Locate the cell with the specified text and output its [X, Y] center coordinate. 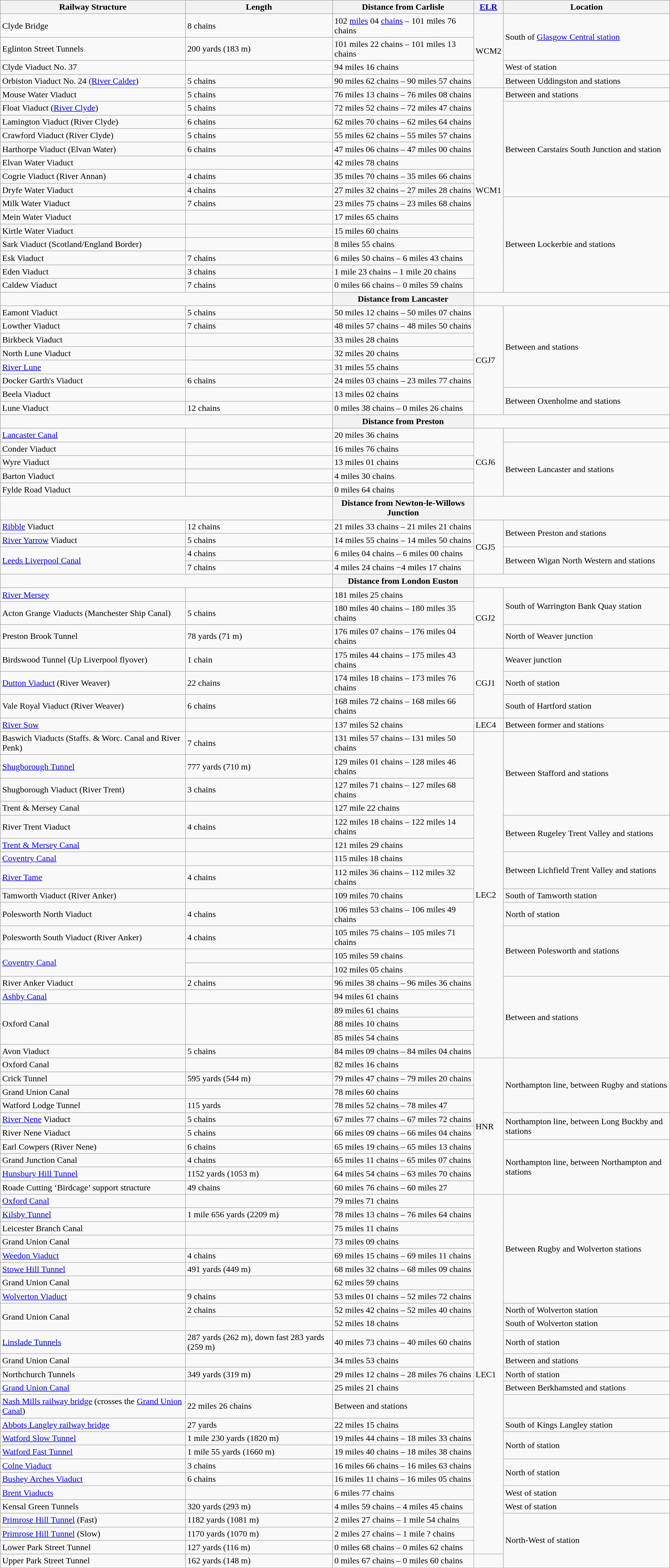
67 miles 77 chains – 67 miles 72 chains [403, 1119]
79 miles 71 chains [403, 1201]
Northchurch Tunnels [93, 1374]
River Tame [93, 877]
Beela Viaduct [93, 394]
Primrose Hill Tunnel (Slow) [93, 1534]
Orbiston Viaduct No. 24 (River Calder) [93, 81]
Clyde Bridge [93, 26]
181 miles 25 chains [403, 594]
ELR [488, 7]
94 miles 61 chains [403, 997]
Watford Slow Tunnel [93, 1438]
180 miles 40 chains – 180 miles 35 chains [403, 613]
129 miles 01 chains – 128 miles 46 chains [403, 767]
101 miles 22 chains – 101 miles 13 chains [403, 49]
50 miles 12 chains – 50 miles 07 chains [403, 312]
Between Preston and stations [586, 533]
9 chains [259, 1296]
CGJ6 [488, 462]
Distance from Newton-le-Willows Junction [403, 508]
River Mersey [93, 594]
North of Weaver junction [586, 636]
Ribble Viaduct [93, 526]
Between former and stations [586, 725]
1 chain [259, 659]
15 miles 60 chains [403, 231]
Watford Fast Tunnel [93, 1452]
Between Wigan North Western and stations [586, 560]
CGJ5 [488, 547]
64 miles 54 chains – 63 miles 70 chains [403, 1174]
Northampton line, between Northampton and stations [586, 1167]
Kensal Green Tunnels [93, 1506]
LEC4 [488, 725]
LEC1 [488, 1374]
94 miles 16 chains [403, 67]
Tamworth Viaduct (River Anker) [93, 895]
88 miles 10 chains [403, 1024]
Shugborough Tunnel [93, 767]
127 miles 71 chains – 127 miles 68 chains [403, 790]
0 miles 38 chains – 0 miles 26 chains [403, 408]
LEC2 [488, 895]
CGJ2 [488, 618]
33 miles 28 chains [403, 340]
176 miles 07 chains – 176 miles 04 chains [403, 636]
84 miles 09 chains – 84 miles 04 chains [403, 1051]
Elvan Water Viaduct [93, 162]
102 miles 05 chains [403, 970]
Kirtle Water Viaduct [93, 231]
55 miles 62 chains – 55 miles 57 chains [403, 135]
78 miles 60 chains [403, 1092]
Cogrie Viaduct (River Annan) [93, 176]
River Anker Viaduct [93, 983]
6 miles 50 chains – 6 miles 43 chains [403, 258]
16 miles 76 chains [403, 449]
27 yards [259, 1425]
Railway Structure [93, 7]
Crick Tunnel [93, 1078]
105 miles 75 chains – 105 miles 71 chains [403, 937]
65 miles 11 chains – 65 miles 07 chains [403, 1160]
35 miles 70 chains – 35 miles 66 chains [403, 176]
106 miles 53 chains – 106 miles 49 chains [403, 914]
Distance from Preston [403, 422]
73 miles 09 chains [403, 1242]
1 mile 656 yards (2209 m) [259, 1215]
109 miles 70 chains [403, 895]
69 miles 15 chains – 69 miles 11 chains [403, 1256]
121 miles 29 chains [403, 845]
South of Tamworth station [586, 895]
Weedon Viaduct [93, 1256]
1152 yards (1053 m) [259, 1174]
Milk Water Viaduct [93, 204]
127 yards (116 m) [259, 1547]
78 miles 13 chains – 76 miles 64 chains [403, 1215]
Lune Viaduct [93, 408]
25 miles 21 chains [403, 1388]
6 miles 04 chains – 6 miles 00 chains [403, 554]
Between Lichfield Trent Valley and stations [586, 870]
Sark Viaduct (Scotland/England Border) [93, 244]
16 miles 66 chains – 16 miles 63 chains [403, 1466]
Vale Royal Viaduct (River Weaver) [93, 707]
96 miles 38 chains – 96 miles 36 chains [403, 983]
WCM2 [488, 51]
4 miles 59 chains – 4 miles 45 chains [403, 1506]
16 miles 11 chains – 16 miles 05 chains [403, 1479]
127 mile 22 chains [403, 808]
Leicester Branch Canal [93, 1228]
85 miles 54 chains [403, 1038]
0 miles 66 chains – 0 miles 59 chains [403, 285]
82 miles 16 chains [403, 1065]
Polesworth South Viaduct (River Anker) [93, 937]
Lancaster Canal [93, 435]
Length [259, 7]
1 mile 23 chains – 1 mile 20 chains [403, 272]
Northampton line, between Long Buckby and stations [586, 1126]
Between Rugby and Wolverton stations [586, 1249]
76 miles 13 chains – 76 miles 08 chains [403, 94]
53 miles 01 chains – 52 miles 72 chains [403, 1296]
19 miles 40 chains – 18 miles 38 chains [403, 1452]
19 miles 44 chains – 18 miles 33 chains [403, 1438]
60 miles 76 chains – 60 miles 27 [403, 1187]
62 miles 59 chains [403, 1283]
0 miles 64 chains [403, 490]
HNR [488, 1126]
22 miles 15 chains [403, 1425]
349 yards (319 m) [259, 1374]
Abbots Langley railway bridge [93, 1425]
90 miles 62 chains – 90 miles 57 chains [403, 81]
Between Lockerbie and stations [586, 244]
Kilsby Tunnel [93, 1215]
Northampton line, between Rugby and stations [586, 1085]
491 yards (449 m) [259, 1269]
South of Hartford station [586, 707]
Avon Viaduct [93, 1051]
Between Rugeley Trent Valley and stations [586, 833]
17 miles 65 chains [403, 217]
47 miles 06 chains – 47 miles 00 chains [403, 149]
175 miles 44 chains – 175 miles 43 chains [403, 659]
31 miles 55 chains [403, 367]
21 miles 33 chains – 21 miles 21 chains [403, 526]
Caldew Viaduct [93, 285]
Wyre Viaduct [93, 462]
Grand Junction Canal [93, 1160]
Weaver junction [586, 659]
Between Berkhamsted and stations [586, 1388]
Docker Garth's Viaduct [93, 380]
66 miles 09 chains – 66 miles 04 chains [403, 1133]
62 miles 70 chains – 62 miles 64 chains [403, 122]
Preston Brook Tunnel [93, 636]
22 chains [259, 683]
2 miles 27 chains – 1 mile ? chains [403, 1534]
Acton Grange Viaducts (Manchester Ship Canal) [93, 613]
49 chains [259, 1187]
68 miles 32 chains – 68 miles 09 chains [403, 1269]
River Trent Viaduct [93, 827]
South of Glasgow Central station [586, 37]
Colne Viaduct [93, 1466]
2 miles 27 chains – 1 mile 54 chains [403, 1520]
78 yards (71 m) [259, 636]
Eglinton Street Tunnels [93, 49]
40 miles 73 chains – 40 miles 60 chains [403, 1342]
48 miles 57 chains – 48 miles 50 chains [403, 326]
Mein Water Viaduct [93, 217]
23 miles 75 chains – 23 miles 68 chains [403, 204]
Eamont Viaduct [93, 312]
North Lune Viaduct [93, 353]
Earl Cowpers (River Nene) [93, 1146]
Wolverton Viaduct [93, 1296]
Harthorpe Viaduct (Elvan Water) [93, 149]
595 yards (544 m) [259, 1078]
Distance from London Euston [403, 581]
North-West of station [586, 1540]
115 miles 18 chains [403, 859]
South of Wolverton station [586, 1324]
115 yards [259, 1106]
1 mile 230 yards (1820 m) [259, 1438]
Distance from Carlisle [403, 7]
Hunsbury Hill Tunnel [93, 1174]
0 miles 67 chains – 0 miles 60 chains [403, 1561]
South of Warrington Bank Quay station [586, 606]
78 miles 52 chains – 78 miles 47 [403, 1106]
Watford Lodge Tunnel [93, 1106]
Shugborough Viaduct (River Trent) [93, 790]
Esk Viaduct [93, 258]
Between Lancaster and stations [586, 469]
200 yards (183 m) [259, 49]
168 miles 72 chains – 168 miles 66 chains [403, 707]
Fylde Road Viaduct [93, 490]
River Sow [93, 725]
287 yards (262 m), down fast 283 yards (259 m) [259, 1342]
Between Stafford and stations [586, 773]
Between Carstairs South Junction and station [586, 149]
Distance from Lancaster [403, 299]
River Yarrow Viaduct [93, 540]
65 miles 19 chains – 65 miles 13 chains [403, 1146]
Birdswood Tunnel (Up Liverpool flyover) [93, 659]
Stowe Hill Tunnel [93, 1269]
Birkbeck Viaduct [93, 340]
Upper Park Street Tunnel [93, 1561]
105 miles 59 chains [403, 956]
Nash Mills railway bridge (crosses the Grand Union Canal) [93, 1406]
8 miles 55 chains [403, 244]
Polesworth North Viaduct [93, 914]
24 miles 03 chains – 23 miles 77 chains [403, 380]
North of Wolverton station [586, 1310]
Bushey Arches Viaduct [93, 1479]
Mouse Water Viaduct [93, 94]
Leeds Liverpool Canal [93, 560]
CGJ1 [488, 683]
1 mile 55 yards (1660 m) [259, 1452]
777 yards (710 m) [259, 767]
Float Viaduct (River Clyde) [93, 108]
72 miles 52 chains – 72 miles 47 chains [403, 108]
Between Uddingston and stations [586, 81]
137 miles 52 chains [403, 725]
162 yards (148 m) [259, 1561]
52 miles 18 chains [403, 1324]
34 miles 53 chains [403, 1360]
52 miles 42 chains – 52 miles 40 chains [403, 1310]
13 miles 01 chains [403, 462]
4 miles 24 chains −4 miles 17 chains [403, 567]
Eden Viaduct [93, 272]
Lowther Viaduct [93, 326]
20 miles 36 chains [403, 435]
Linslade Tunnels [93, 1342]
CGJ7 [488, 360]
River Lune [93, 367]
Primrose Hill Tunnel (Fast) [93, 1520]
Lower Park Street Tunnel [93, 1547]
Brent Viaducts [93, 1493]
102 miles 04 chains – 101 miles 76 chains [403, 26]
Between Polesworth and stations [586, 951]
131 miles 57 chains – 131 miles 50 chains [403, 743]
Conder Viaduct [93, 449]
Between Oxenholme and stations [586, 401]
1182 yards (1081 m) [259, 1520]
112 miles 36 chains – 112 miles 32 chains [403, 877]
0 miles 68 chains – 0 miles 62 chains [403, 1547]
6 miles 77 chains [403, 1493]
174 miles 18 chains – 173 miles 76 chains [403, 683]
75 miles 11 chains [403, 1228]
79 miles 47 chains – 79 miles 20 chains [403, 1078]
Lamington Viaduct (River Clyde) [93, 122]
1170 yards (1070 m) [259, 1534]
89 miles 61 chains [403, 1010]
Barton Viaduct [93, 476]
Baswich Viaducts (Staffs. & Worc. Canal and River Penk) [93, 743]
29 miles 12 chains – 28 miles 76 chains [403, 1374]
Ashby Canal [93, 997]
27 miles 32 chains – 27 miles 28 chains [403, 190]
14 miles 55 chains – 14 miles 50 chains [403, 540]
42 miles 78 chains [403, 162]
122 miles 18 chains – 122 miles 14 chains [403, 827]
South of Kings Langley station [586, 1425]
Location [586, 7]
13 miles 02 chains [403, 394]
320 yards (293 m) [259, 1506]
Dutton Viaduct (River Weaver) [93, 683]
Clyde Viaduct No. 37 [93, 67]
32 miles 20 chains [403, 353]
Roade Cutting ‘Birdcage’ support structure [93, 1187]
8 chains [259, 26]
Dryfe Water Viaduct [93, 190]
4 miles 30 chains [403, 476]
Crawford Viaduct (River Clyde) [93, 135]
WCM1 [488, 190]
22 miles 26 chains [259, 1406]
